Return the [X, Y] coordinate for the center point of the cell that contains the specified text.  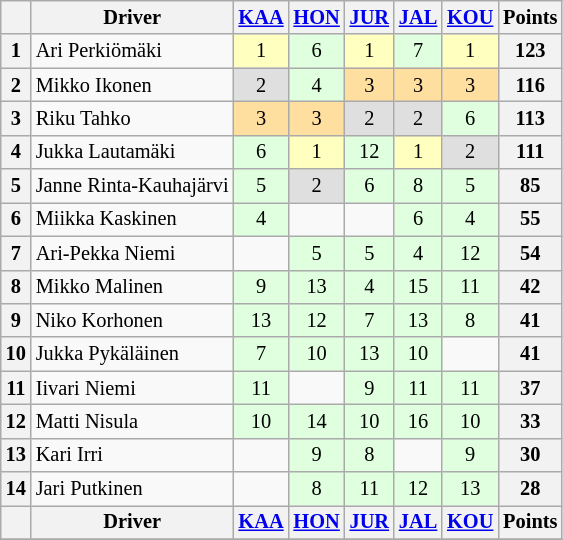
33 [530, 421]
Ari-Pekka Niemi [132, 253]
Mikko Malinen [132, 287]
Miikka Kaskinen [132, 219]
Iivari Niemi [132, 388]
Riku Tahko [132, 118]
37 [530, 388]
15 [418, 287]
85 [530, 186]
42 [530, 287]
55 [530, 219]
Jukka Lautamäki [132, 152]
54 [530, 253]
123 [530, 51]
Jukka Pykäläinen [132, 354]
113 [530, 118]
Ari Perkiömäki [132, 51]
28 [530, 489]
111 [530, 152]
Niko Korhonen [132, 320]
16 [418, 421]
Jari Putkinen [132, 489]
30 [530, 455]
Janne Rinta-Kauhajärvi [132, 186]
Kari Irri [132, 455]
Mikko Ikonen [132, 85]
Matti Nisula [132, 421]
116 [530, 85]
